For the text-containing cell, return its midpoint in [x, y] coordinate format. 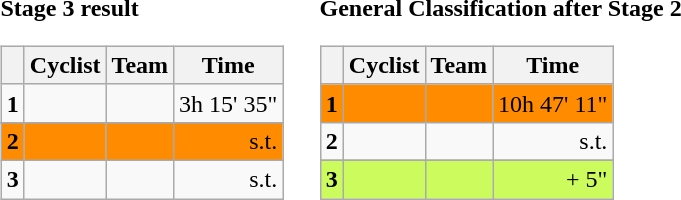
+ 5" [553, 179]
10h 47' 11" [553, 103]
3h 15' 35" [228, 103]
